Output the [X, Y] coordinate of the center of the cell containing the given text.  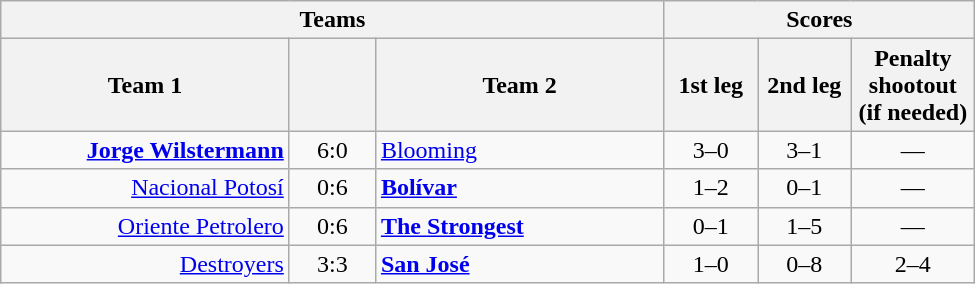
1–0 [711, 264]
1st leg [711, 85]
Teams [332, 20]
Oriente Petrolero [146, 226]
6:0 [332, 150]
Scores [820, 20]
3:3 [332, 264]
1–2 [711, 188]
Team 2 [520, 85]
2nd leg [805, 85]
Penalty shootout (if needed) [913, 85]
1–5 [805, 226]
Destroyers [146, 264]
3–1 [805, 150]
San José [520, 264]
Team 1 [146, 85]
The Strongest [520, 226]
Nacional Potosí [146, 188]
Blooming [520, 150]
Jorge Wilstermann [146, 150]
Bolívar [520, 188]
0–8 [805, 264]
2–4 [913, 264]
3–0 [711, 150]
